Pinpoint the cell where the given text exists, returning its (X, Y) midpoint coordinate. 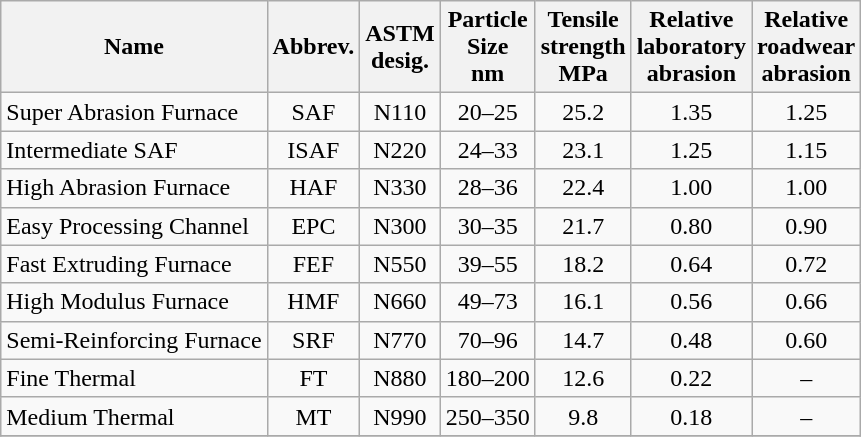
22.4 (583, 188)
70–96 (488, 340)
ISAF (314, 150)
16.1 (583, 302)
14.7 (583, 340)
MT (314, 416)
28–36 (488, 188)
N990 (400, 416)
High Abrasion Furnace (134, 188)
N220 (400, 150)
23.1 (583, 150)
9.8 (583, 416)
FEF (314, 264)
Abbrev. (314, 47)
High Modulus Furnace (134, 302)
SAF (314, 112)
0.80 (691, 226)
HMF (314, 302)
1.15 (806, 150)
Easy Processing Channel (134, 226)
0.48 (691, 340)
Semi-Reinforcing Furnace (134, 340)
Name (134, 47)
Tensile strength MPa (583, 47)
Super Abrasion Furnace (134, 112)
EPC (314, 226)
N550 (400, 264)
0.66 (806, 302)
250–350 (488, 416)
0.90 (806, 226)
Fine Thermal (134, 378)
0.22 (691, 378)
18.2 (583, 264)
SRF (314, 340)
N770 (400, 340)
20–25 (488, 112)
21.7 (583, 226)
1.35 (691, 112)
HAF (314, 188)
0.64 (691, 264)
Medium Thermal (134, 416)
Intermediate SAF (134, 150)
30–35 (488, 226)
Relative laboratory abrasion (691, 47)
Relative roadwear abrasion (806, 47)
24–33 (488, 150)
12.6 (583, 378)
N300 (400, 226)
0.72 (806, 264)
N110 (400, 112)
N660 (400, 302)
0.60 (806, 340)
FT (314, 378)
25.2 (583, 112)
180–200 (488, 378)
0.56 (691, 302)
Fast Extruding Furnace (134, 264)
Particle Size nm (488, 47)
N330 (400, 188)
39–55 (488, 264)
0.18 (691, 416)
ASTM desig. (400, 47)
N880 (400, 378)
49–73 (488, 302)
